Return the [X, Y] coordinate for the center point of the cell that contains the specified text.  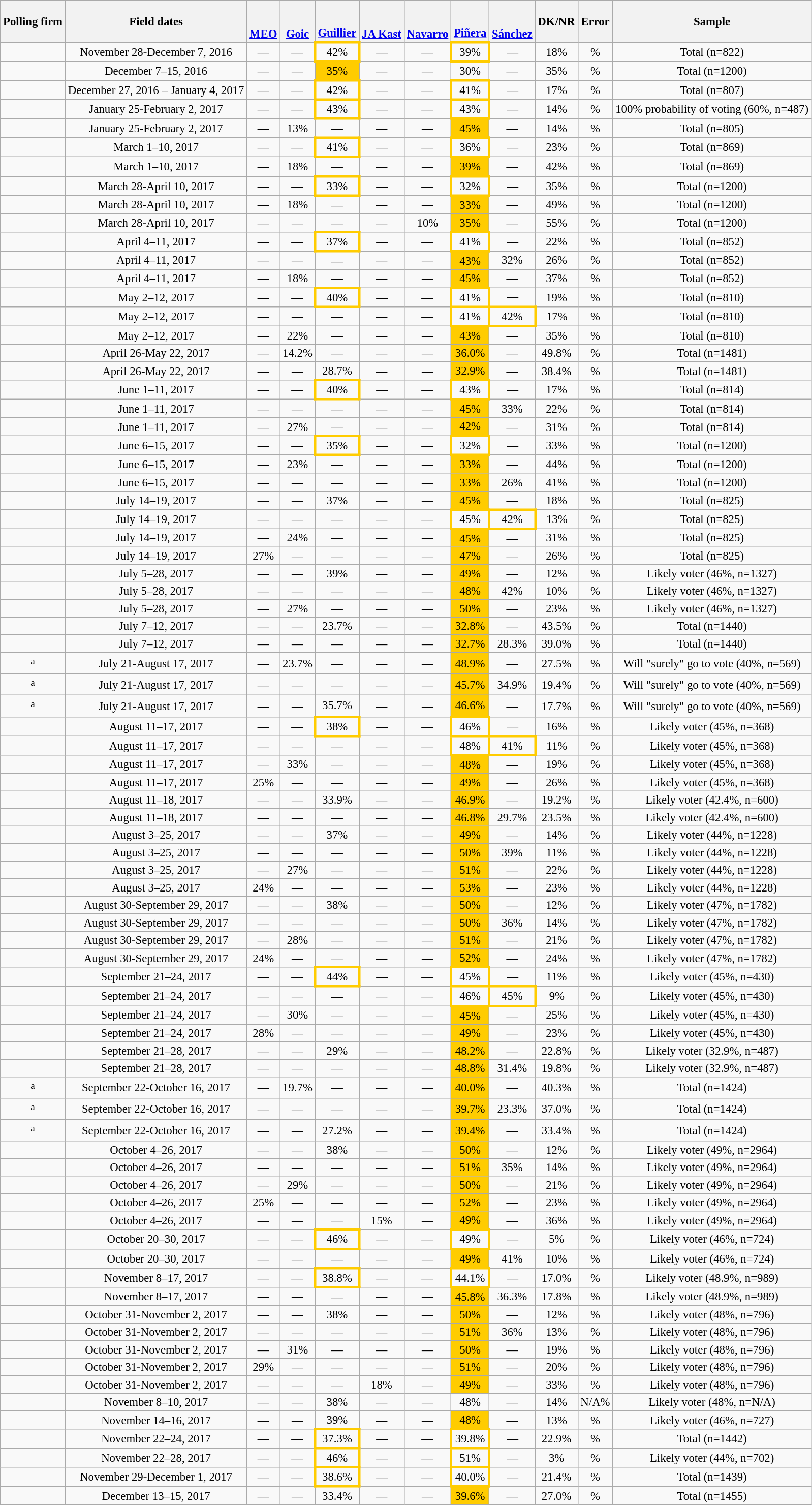
38.8% [337, 1278]
15% [382, 1221]
Total (n=822) [712, 52]
17.8% [556, 1296]
5% [556, 1240]
31.4% [512, 1068]
45.8% [471, 1296]
Likely voter (46%, n=727) [712, 1420]
36.3% [512, 1296]
46.8% [471, 817]
Polling firm [33, 21]
17.7% [556, 706]
100% probability of voting (60%, n=487) [712, 109]
32.7% [471, 643]
December 27, 2016 – January 4, 2017 [155, 90]
44.1% [471, 1278]
Sánchez [512, 21]
47% [471, 556]
Total (n=807) [712, 90]
December 13–15, 2017 [155, 1496]
39.4% [471, 1130]
39.8% [471, 1439]
19.2% [556, 800]
Total (n=1455) [712, 1496]
48.8% [471, 1068]
Goic [298, 21]
43.5% [556, 626]
22.8% [556, 1050]
Total (n=1439) [712, 1477]
20% [556, 1367]
32.9% [471, 371]
21.4% [556, 1477]
3% [556, 1458]
N/A% [596, 1402]
JA Kast [382, 21]
27.5% [556, 663]
45.7% [471, 685]
22.9% [556, 1439]
39.6% [471, 1496]
MEO [263, 21]
27.0% [556, 1496]
55% [556, 223]
38.4% [556, 371]
November 22–28, 2017 [155, 1458]
27.2% [337, 1130]
28.7% [337, 371]
November 22–24, 2017 [155, 1439]
29.7% [512, 817]
14.2% [298, 354]
39.0% [556, 643]
Likely voter (48%, n=N/A) [712, 1402]
23.3% [512, 1109]
37.3% [337, 1439]
48.9% [471, 663]
33.9% [337, 800]
Piñera [471, 21]
49.8% [556, 354]
November 14–16, 2017 [155, 1420]
53% [471, 887]
35.7% [337, 706]
46.6% [471, 706]
Error [596, 21]
Total (n=1442) [712, 1439]
23.5% [556, 817]
48.2% [471, 1050]
November 8–10, 2017 [155, 1402]
November 28-December 7, 2016 [155, 52]
Likely voter (44%, n=702) [712, 1458]
28.3% [512, 643]
December 7–15, 2016 [155, 71]
Field dates [155, 21]
Guillier [337, 21]
32.8% [471, 626]
DK/NR [556, 21]
Sample [712, 21]
19.8% [556, 1068]
17.0% [556, 1278]
37.0% [556, 1109]
19.4% [556, 685]
36.0% [471, 354]
Navarro [427, 21]
19.7% [298, 1088]
34.9% [512, 685]
38.6% [337, 1477]
November 29-December 1, 2017 [155, 1477]
9% [556, 996]
Total (n=805) [712, 129]
40.3% [556, 1088]
46.9% [471, 800]
39.7% [471, 1109]
16% [556, 726]
